Determine the (X, Y) coordinate at the center of the cell enclosing the given text.  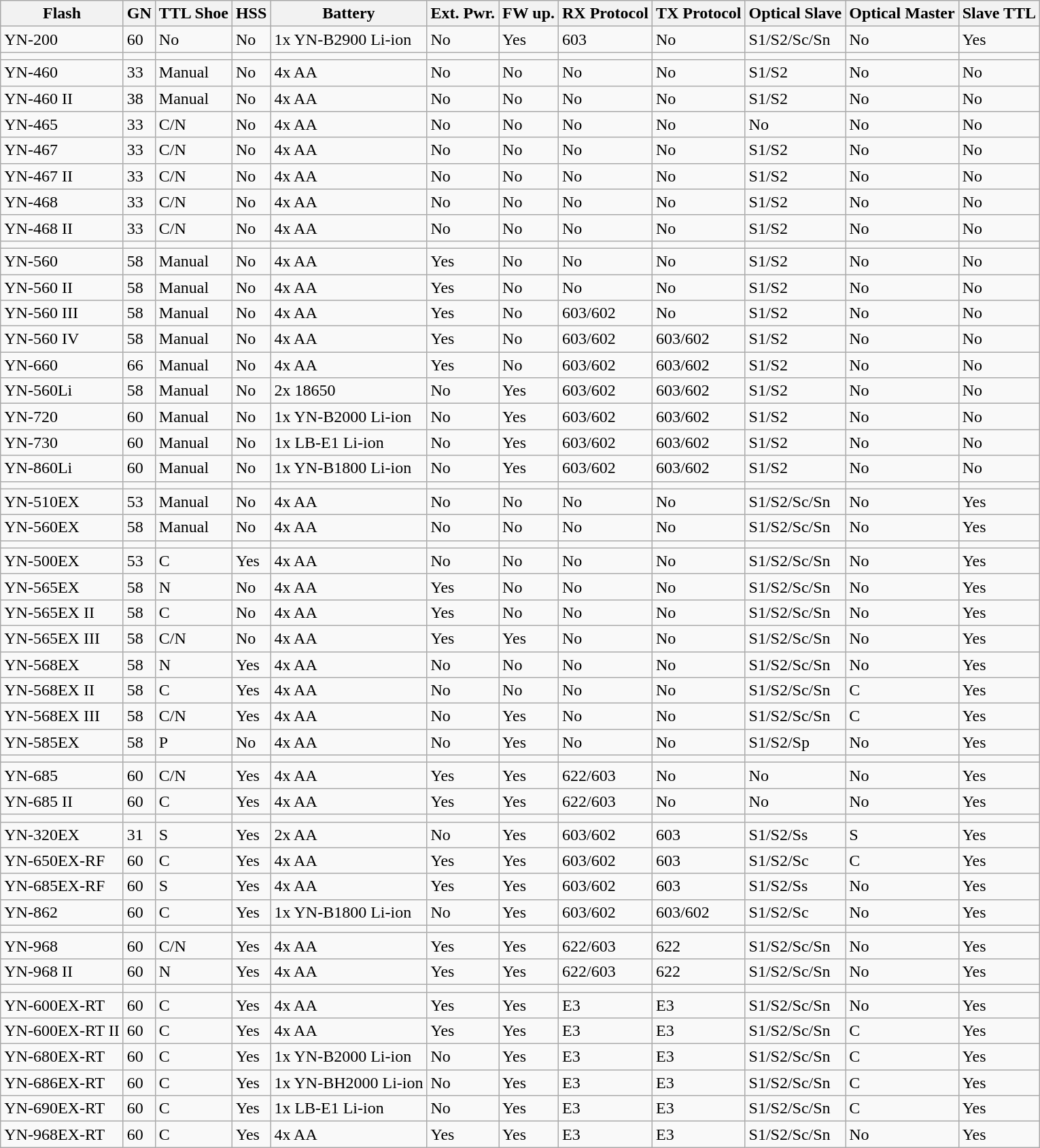
YN-560EX (62, 527)
TTL Shoe (193, 14)
YN-685EX-RF (62, 886)
YN-320EX (62, 835)
31 (139, 835)
YN-720 (62, 417)
S1/S2/Sp (795, 742)
YN-860Li (62, 468)
Ext. Pwr. (463, 14)
YN-600EX-RT (62, 1005)
YN-467 (62, 150)
YN-862 (62, 912)
YN-568EX II (62, 691)
38 (139, 99)
HSS (251, 14)
YN-660 (62, 365)
YN-560 II (62, 288)
1x YN-BH2000 Li-ion (349, 1083)
2x 18650 (349, 391)
YN-560 (62, 261)
YN-730 (62, 442)
YN-460 II (62, 99)
YN-565EX III (62, 638)
Optical Master (902, 14)
1x YN-B2900 Li-ion (349, 39)
YN-600EX-RT II (62, 1031)
YN-468 (62, 202)
YN-968EX-RT (62, 1134)
YN-560 III (62, 313)
YN-510EX (62, 502)
Battery (349, 14)
YN-467 II (62, 176)
YN-468 II (62, 228)
Flash (62, 14)
YN-690EX-RT (62, 1109)
YN-968 II (62, 971)
66 (139, 365)
YN-685 II (62, 801)
Slave TTL (999, 14)
YN-560 IV (62, 339)
YN-565EX II (62, 612)
YN-968 (62, 945)
YN-500EX (62, 561)
YN-465 (62, 124)
Optical Slave (795, 14)
YN-680EX-RT (62, 1057)
P (193, 742)
GN (139, 14)
YN-650EX-RF (62, 860)
2x AA (349, 835)
YN-200 (62, 39)
YN-460 (62, 73)
YN-568EX (62, 664)
FW up. (529, 14)
RX Protocol (606, 14)
YN-565EX (62, 587)
YN-685 (62, 776)
YN-560Li (62, 391)
YN-585EX (62, 742)
TX Protocol (699, 14)
YN-568EX III (62, 716)
YN-686EX-RT (62, 1083)
